Output the (X, Y) coordinate of the center of the cell containing the given text.  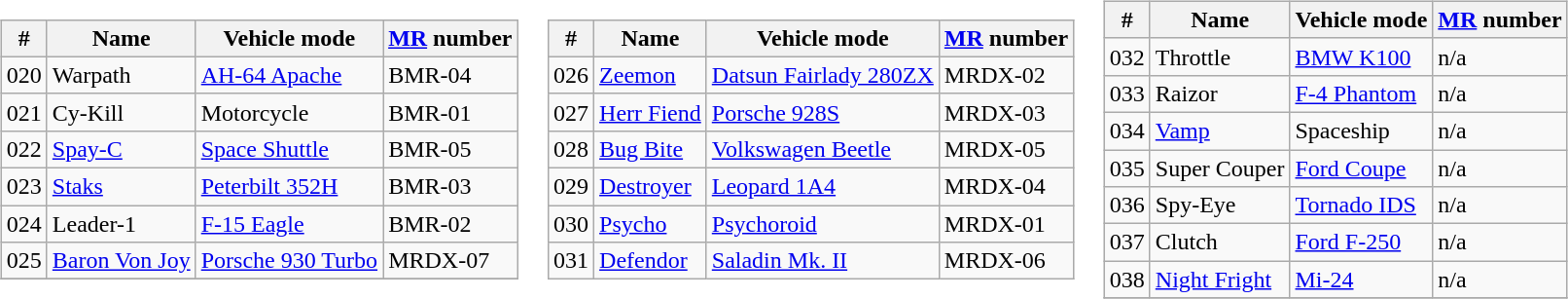
Night Fright (1220, 280)
030 (570, 224)
035 (1126, 168)
MRDX-05 (1006, 149)
Staks (121, 187)
Clutch (1220, 243)
020 (23, 75)
BMR-03 (450, 187)
029 (570, 187)
MRDX-04 (1006, 187)
Saladin Mk. II (823, 261)
Super Couper (1220, 168)
Baron Von Joy (121, 261)
Psycho (651, 224)
Motorcycle (289, 112)
032 (1126, 56)
MRDX-01 (1006, 224)
Herr Fiend (651, 112)
Leader-1 (121, 224)
Peterbilt 352H (289, 187)
Porsche 930 Turbo (289, 261)
Destroyer (651, 187)
Defendor (651, 261)
MRDX-07 (450, 261)
Bug Bite (651, 149)
027 (570, 112)
037 (1126, 243)
F-15 Eagle (289, 224)
031 (570, 261)
Spaceship (1362, 131)
024 (23, 224)
034 (1126, 131)
Vamp (1220, 131)
036 (1126, 206)
Raizor (1220, 93)
Psychoroid (823, 224)
BMR-05 (450, 149)
BMR-01 (450, 112)
033 (1126, 93)
Volkswagen Beetle (823, 149)
BMW K100 (1362, 56)
Spay-C (121, 149)
Throttle (1220, 56)
Warpath (121, 75)
BMR-04 (450, 75)
Mi-24 (1362, 280)
Cy-Kill (121, 112)
MRDX-06 (1006, 261)
Ford Coupe (1362, 168)
MRDX-02 (1006, 75)
026 (570, 75)
Ford F-250 (1362, 243)
022 (23, 149)
Space Shuttle (289, 149)
F-4 Phantom (1362, 93)
BMR-02 (450, 224)
023 (23, 187)
Zeemon (651, 75)
AH-64 Apache (289, 75)
025 (23, 261)
021 (23, 112)
Leopard 1A4 (823, 187)
Datsun Fairlady 280ZX (823, 75)
028 (570, 149)
Spy-Eye (1220, 206)
038 (1126, 280)
Porsche 928S (823, 112)
Tornado IDS (1362, 206)
MRDX-03 (1006, 112)
